Capture the cell that displays the provided text and extract its (X, Y) central coordinate. 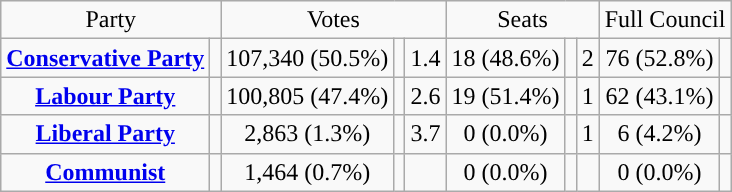
Full Council (665, 20)
Labour Party (106, 96)
Votes (334, 20)
Conservative Party (106, 58)
2,863 (1.3%) (308, 134)
Party (111, 20)
100,805 (47.4%) (308, 96)
Liberal Party (106, 134)
1,464 (0.7%) (308, 172)
76 (52.8%) (660, 58)
6 (4.2%) (660, 134)
107,340 (50.5%) (308, 58)
2.6 (426, 96)
62 (43.1%) (660, 96)
3.7 (426, 134)
1.4 (426, 58)
2 (588, 58)
18 (48.6%) (506, 58)
Seats (522, 20)
19 (51.4%) (506, 96)
Communist (106, 172)
